Provide the (x, y) coordinate of the cell's center where the given text is located.  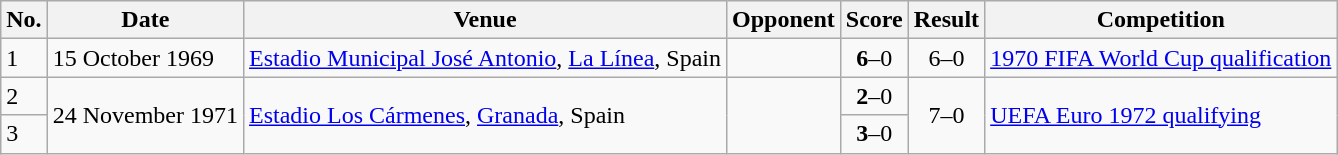
1 (24, 58)
Result (946, 20)
Competition (1161, 20)
24 November 1971 (145, 115)
7–0 (946, 115)
1970 FIFA World Cup qualification (1161, 58)
No. (24, 20)
Venue (486, 20)
3 (24, 134)
Estadio Municipal José Antonio, La Línea, Spain (486, 58)
UEFA Euro 1972 qualifying (1161, 115)
Estadio Los Cármenes, Granada, Spain (486, 115)
2–0 (874, 96)
15 October 1969 (145, 58)
Score (874, 20)
2 (24, 96)
Date (145, 20)
Opponent (784, 20)
3–0 (874, 134)
